Return (x, y) of the center of cell containing provided text 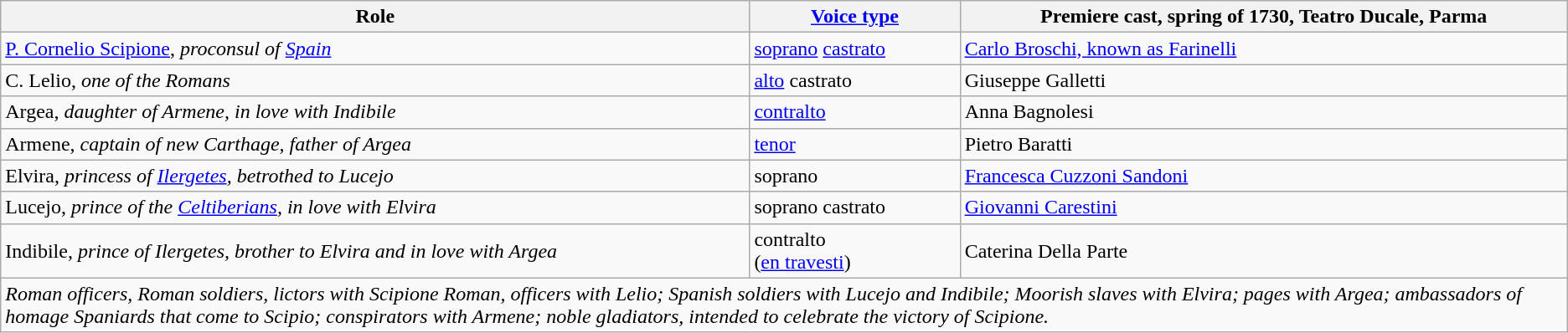
Giovanni Carestini (1263, 207)
C. Lelio, one of the Romans (375, 80)
Anna Bagnolesi (1263, 112)
Role (375, 17)
Elvira, princess of Ilergetes, betrothed to Lucejo (375, 176)
Giuseppe Galletti (1263, 80)
tenor (854, 144)
contralto(en travesti) (854, 251)
Lucejo, prince of the Celtiberians, in love with Elvira (375, 207)
soprano (854, 176)
Carlo Broschi, known as Farinelli (1263, 49)
Pietro Baratti (1263, 144)
Indibile, prince of Ilergetes, brother to Elvira and in love with Argea (375, 251)
Caterina Della Parte (1263, 251)
alto castrato (854, 80)
Premiere cast, spring of 1730, Teatro Ducale, Parma (1263, 17)
Voice type (854, 17)
Francesca Cuzzoni Sandoni (1263, 176)
Argea, daughter of Armene, in love with Indibile (375, 112)
contralto (854, 112)
Armene, captain of new Carthage, father of Argea (375, 144)
P. Cornelio Scipione, proconsul of Spain (375, 49)
